Scan for the cell matching the given text and deliver its [X, Y] coordinate at center. 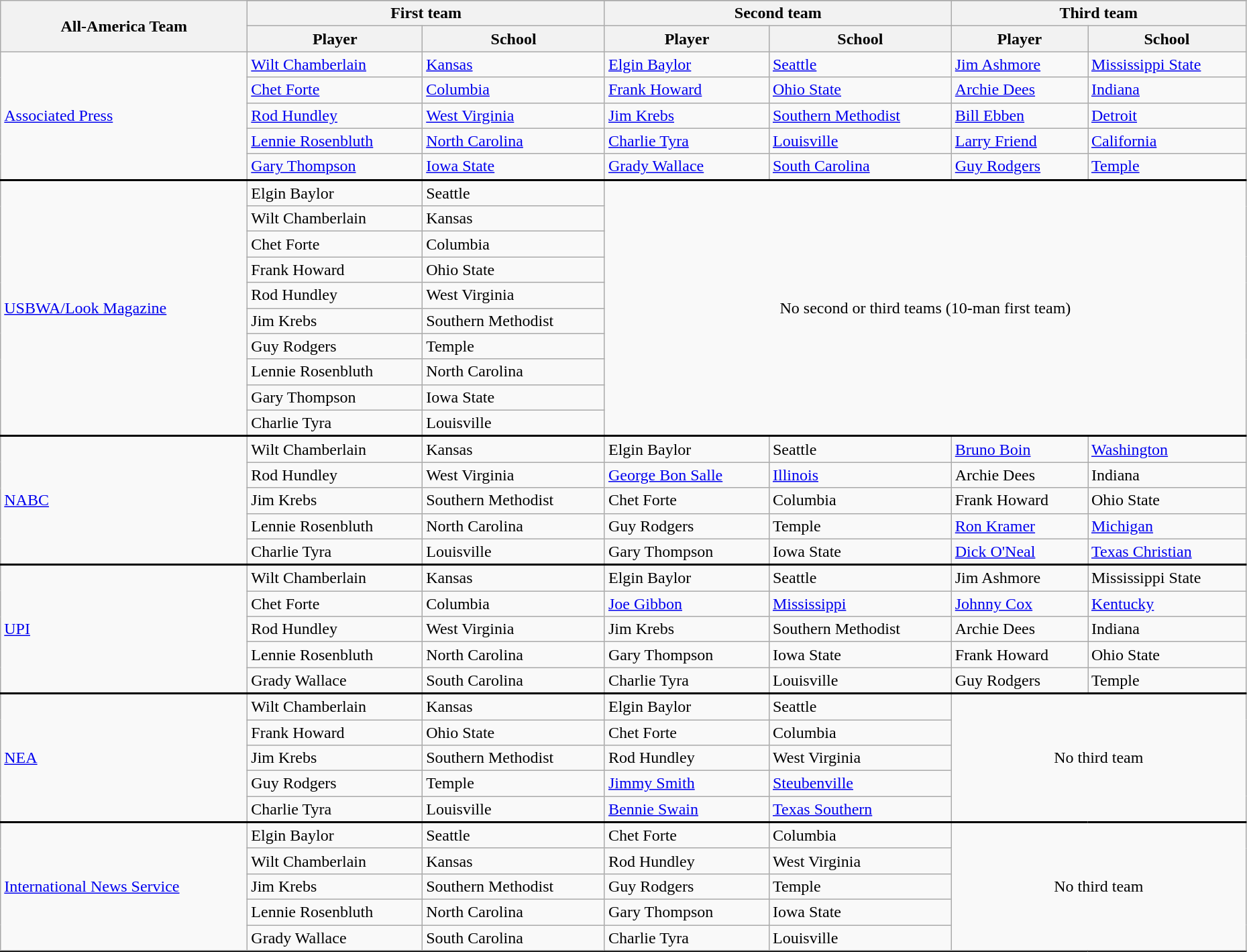
Second team [778, 13]
Dick O'Neal [1020, 551]
NABC [124, 500]
Detroit [1167, 115]
George Bon Salle [687, 475]
All-America Team [124, 26]
California [1167, 141]
Ron Kramer [1020, 526]
Washington [1167, 449]
Joe Gibbon [687, 604]
International News Service [124, 887]
Larry Friend [1020, 141]
Michigan [1167, 526]
Third team [1099, 13]
Bennie Swain [687, 809]
Texas Christian [1167, 551]
Jimmy Smith [687, 784]
UPI [124, 629]
USBWA/Look Magazine [124, 308]
Associated Press [124, 115]
Mississippi [860, 604]
NEA [124, 758]
Steubenville [860, 784]
Bill Ebben [1020, 115]
First team [427, 13]
Bruno Boin [1020, 449]
No second or third teams (10-man first team) [925, 308]
Kentucky [1167, 604]
Illinois [860, 475]
Johnny Cox [1020, 604]
Texas Southern [860, 809]
